Return (X, Y) of the center of cell containing provided text 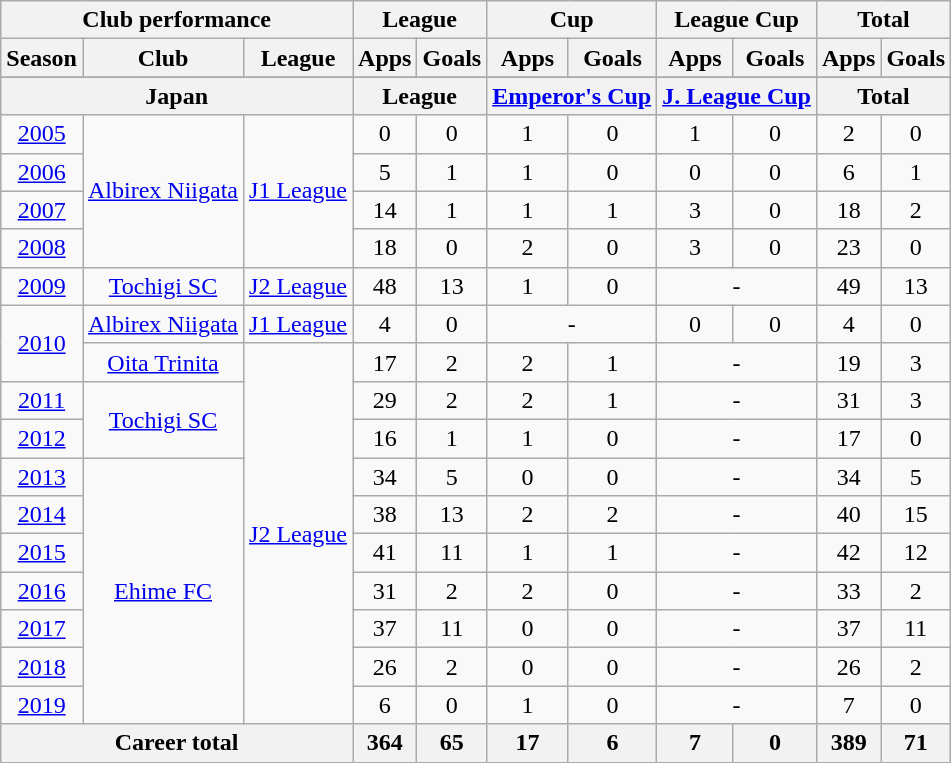
389 (848, 743)
2012 (42, 438)
14 (385, 210)
33 (848, 591)
Oita Trinita (162, 362)
40 (848, 515)
Japan (177, 96)
71 (916, 743)
48 (385, 286)
49 (848, 286)
Cup (572, 20)
15 (916, 515)
League Cup (737, 20)
42 (848, 553)
2010 (42, 343)
Club performance (177, 20)
65 (452, 743)
Career total (177, 743)
2013 (42, 477)
Ehime FC (162, 591)
38 (385, 515)
2008 (42, 248)
12 (916, 553)
364 (385, 743)
2015 (42, 553)
Season (42, 58)
2009 (42, 286)
2018 (42, 667)
Emperor's Cup (572, 96)
23 (848, 248)
2005 (42, 134)
2016 (42, 591)
41 (385, 553)
2007 (42, 210)
2019 (42, 705)
Club (162, 58)
29 (385, 400)
19 (848, 362)
J. League Cup (737, 96)
16 (385, 438)
2006 (42, 172)
2014 (42, 515)
2017 (42, 629)
2011 (42, 400)
